Return the [X, Y] coordinate for the center point of the cell that contains the specified text.  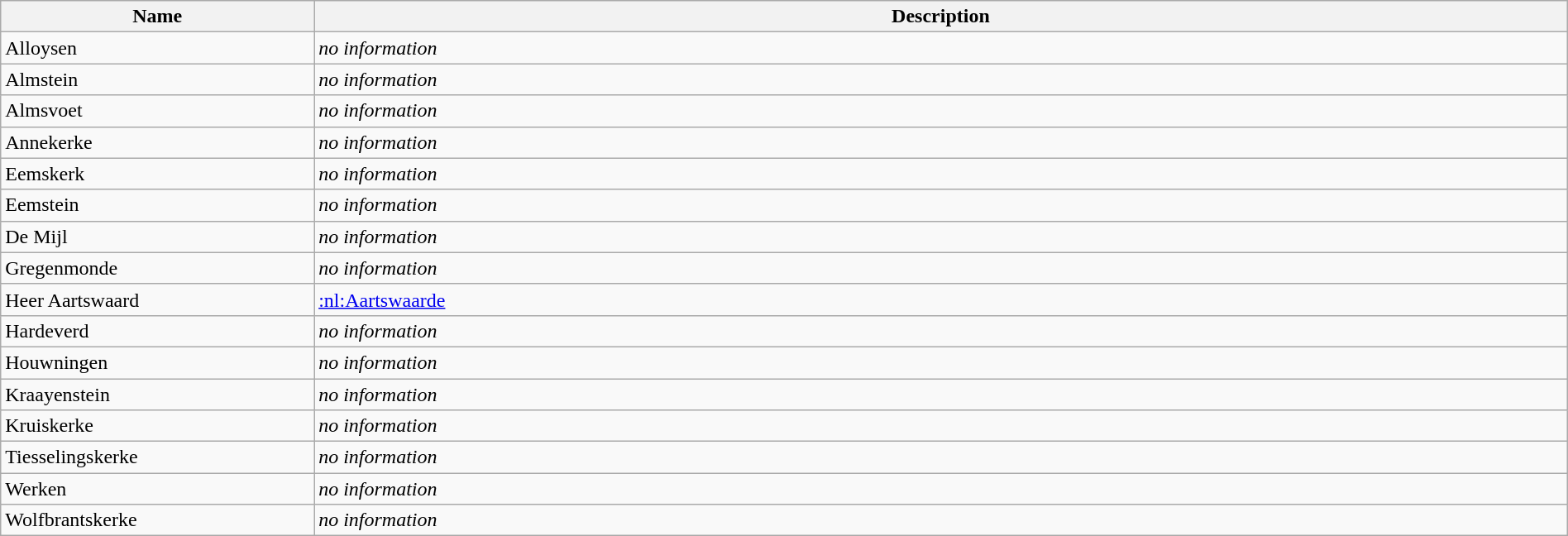
Werken [157, 489]
Heer Aartswaard [157, 299]
Almstein [157, 79]
Description [941, 17]
Tiesselingskerke [157, 457]
Wolfbrantskerke [157, 520]
Name [157, 17]
Annekerke [157, 142]
Almsvoet [157, 111]
Eemstein [157, 205]
Hardeverd [157, 331]
De Mijl [157, 237]
:nl:Aartswaarde [941, 299]
Kraayenstein [157, 395]
Eemskerk [157, 174]
Kruiskerke [157, 426]
Alloysen [157, 48]
Houwningen [157, 362]
Gregenmonde [157, 268]
